Identify which cell holds the provided text, then report its (x, y) central coordinate. 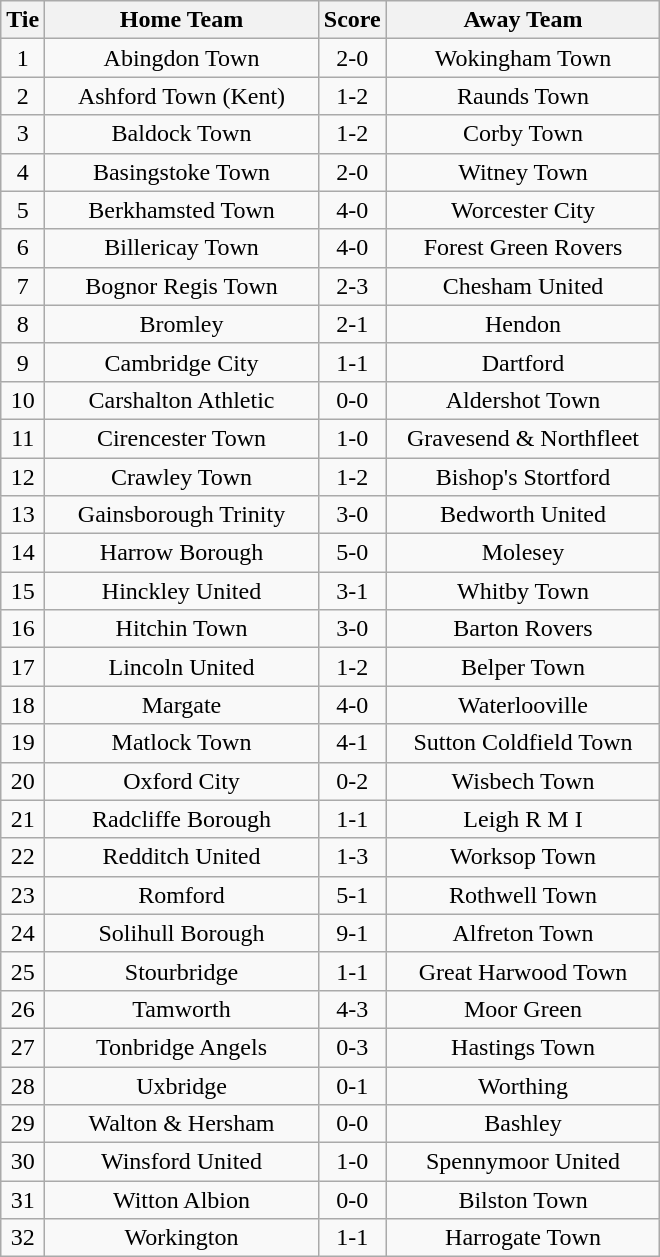
Whitby Town (523, 591)
Bishop's Stortford (523, 477)
0-2 (352, 781)
Margate (182, 705)
28 (23, 1085)
Corby Town (523, 134)
Score (352, 20)
Hitchin Town (182, 629)
0-3 (352, 1047)
Aldershot Town (523, 400)
1 (23, 58)
17 (23, 667)
Hastings Town (523, 1047)
Witton Albion (182, 1200)
Tamworth (182, 1009)
Oxford City (182, 781)
2 (23, 96)
4-3 (352, 1009)
15 (23, 591)
Radcliffe Borough (182, 819)
Sutton Coldfield Town (523, 743)
Witney Town (523, 172)
9-1 (352, 933)
Cirencester Town (182, 438)
18 (23, 705)
Harrogate Town (523, 1238)
Cambridge City (182, 362)
Walton & Hersham (182, 1124)
Ashford Town (Kent) (182, 96)
Gravesend & Northfleet (523, 438)
23 (23, 895)
Chesham United (523, 286)
Molesey (523, 553)
Alfreton Town (523, 933)
Uxbridge (182, 1085)
Stourbridge (182, 971)
Bedworth United (523, 515)
9 (23, 362)
Tie (23, 20)
Home Team (182, 20)
Barton Rovers (523, 629)
Matlock Town (182, 743)
Leigh R M I (523, 819)
Redditch United (182, 857)
Hendon (523, 324)
Moor Green (523, 1009)
Great Harwood Town (523, 971)
8 (23, 324)
Berkhamsted Town (182, 210)
20 (23, 781)
31 (23, 1200)
Worksop Town (523, 857)
Carshalton Athletic (182, 400)
5 (23, 210)
3-1 (352, 591)
Billericay Town (182, 248)
16 (23, 629)
Tonbridge Angels (182, 1047)
27 (23, 1047)
Workington (182, 1238)
Raunds Town (523, 96)
Bilston Town (523, 1200)
Worcester City (523, 210)
Forest Green Rovers (523, 248)
Belper Town (523, 667)
4 (23, 172)
29 (23, 1124)
4-1 (352, 743)
19 (23, 743)
1-3 (352, 857)
10 (23, 400)
Wokingham Town (523, 58)
7 (23, 286)
Bromley (182, 324)
Worthing (523, 1085)
Wisbech Town (523, 781)
30 (23, 1162)
5-1 (352, 895)
22 (23, 857)
Spennymoor United (523, 1162)
Crawley Town (182, 477)
13 (23, 515)
Bashley (523, 1124)
Solihull Borough (182, 933)
12 (23, 477)
Romford (182, 895)
21 (23, 819)
Rothwell Town (523, 895)
2-1 (352, 324)
32 (23, 1238)
0-1 (352, 1085)
25 (23, 971)
5-0 (352, 553)
Lincoln United (182, 667)
Winsford United (182, 1162)
Harrow Borough (182, 553)
Abingdon Town (182, 58)
3 (23, 134)
Waterlooville (523, 705)
Dartford (523, 362)
Gainsborough Trinity (182, 515)
14 (23, 553)
2-3 (352, 286)
Baldock Town (182, 134)
Hinckley United (182, 591)
6 (23, 248)
26 (23, 1009)
24 (23, 933)
11 (23, 438)
Away Team (523, 20)
Basingstoke Town (182, 172)
Bognor Regis Town (182, 286)
